Provide the [X, Y] coordinate of the cell's center where the given text is located.  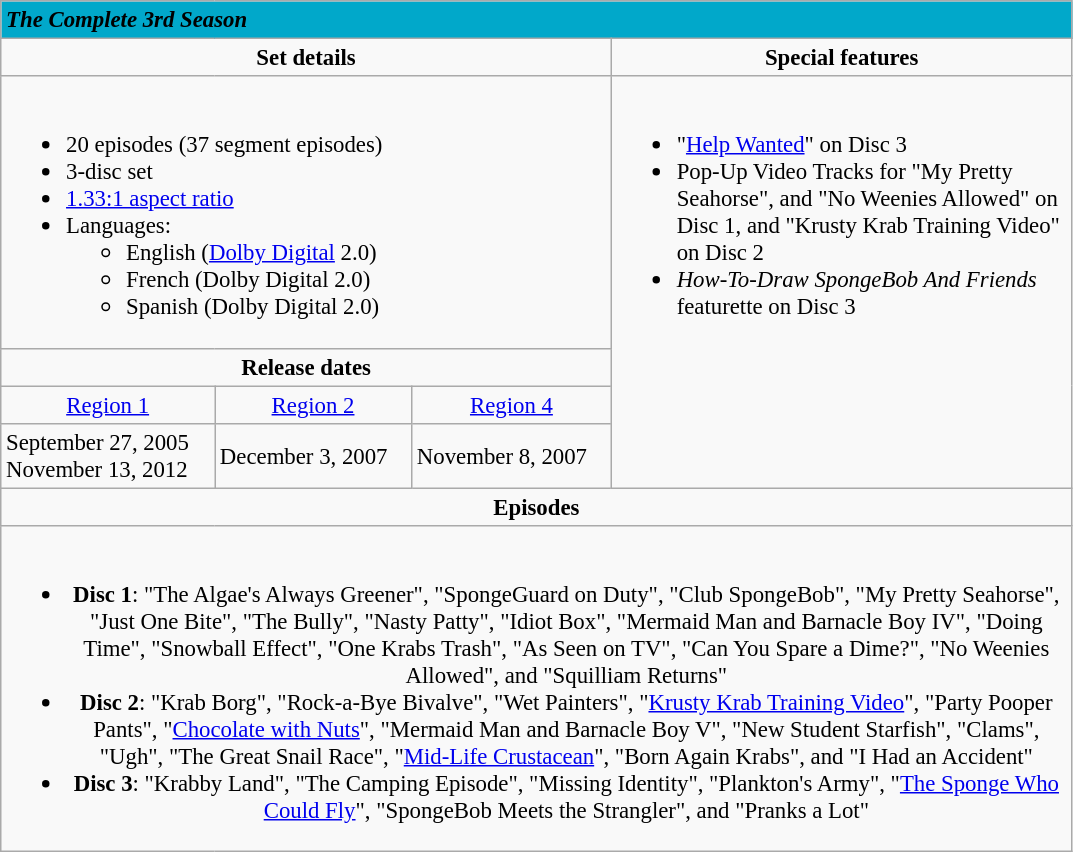
December 3, 2007 [314, 456]
Release dates [306, 367]
Special features [842, 58]
September 27, 2005November 13, 2012 [108, 456]
Episodes [536, 507]
Region 1 [108, 405]
Region 4 [512, 405]
Set details [306, 58]
Region 2 [314, 405]
The Complete 3rd Season [536, 20]
November 8, 2007 [512, 456]
